Output the [x, y] coordinate of the center of the cell containing the given text.  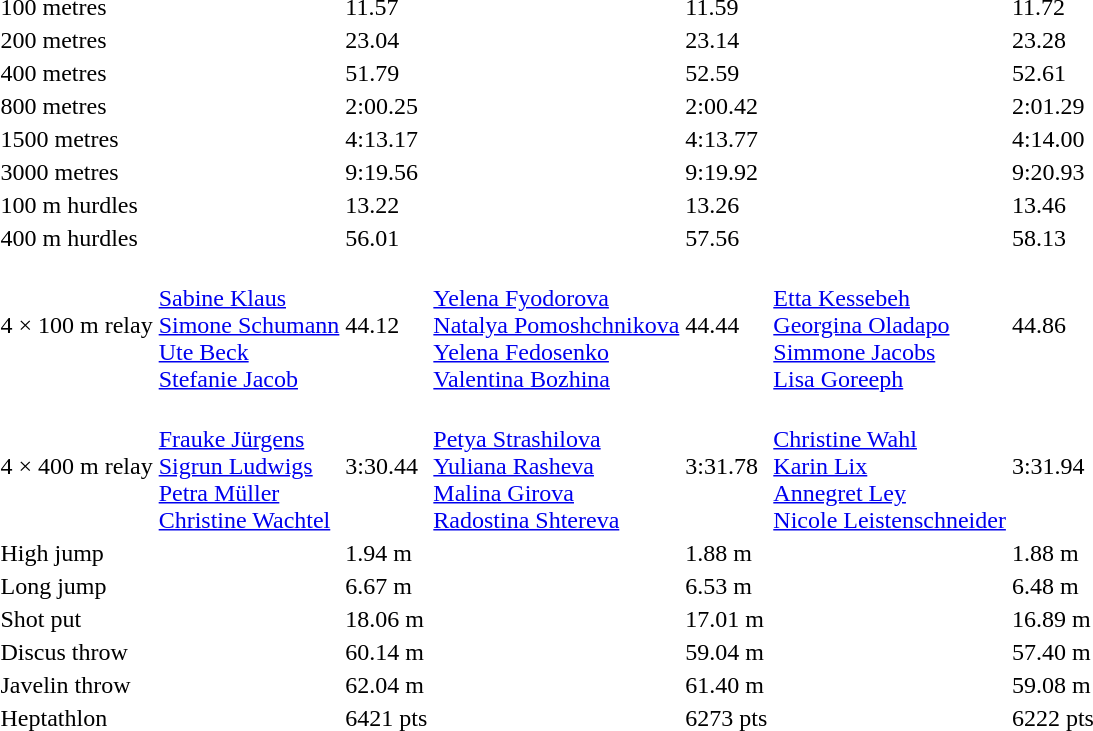
23.04 [386, 40]
Christine WahlKarin LixAnnegret LeyNicole Leistenschneider [890, 466]
18.06 m [386, 619]
Petya StrashilovaYuliana RashevaMalina GirovaRadostina Shtereva [556, 466]
3:31.78 [726, 466]
Yelena FyodorovaNatalya PomoshchnikovaYelena FedosenkoValentina Bozhina [556, 325]
4:13.17 [386, 139]
9:19.56 [386, 172]
Frauke JürgensSigrun LudwigsPetra MüllerChristine Wachtel [249, 466]
9:19.92 [726, 172]
1.88 m [726, 553]
13.22 [386, 205]
59.04 m [726, 652]
44.44 [726, 325]
61.40 m [726, 685]
57.56 [726, 238]
Etta KessebehGeorgina OladapoSimmone JacobsLisa Goreeph [890, 325]
4:13.77 [726, 139]
1.94 m [386, 553]
44.12 [386, 325]
Sabine KlausSimone SchumannUte BeckStefanie Jacob [249, 325]
2:00.25 [386, 106]
52.59 [726, 73]
56.01 [386, 238]
6.67 m [386, 586]
23.14 [726, 40]
13.26 [726, 205]
17.01 m [726, 619]
3:30.44 [386, 466]
6.53 m [726, 586]
62.04 m [386, 685]
51.79 [386, 73]
60.14 m [386, 652]
2:00.42 [726, 106]
